Determine the [X, Y] coordinate at the center of the cell enclosing the given text.  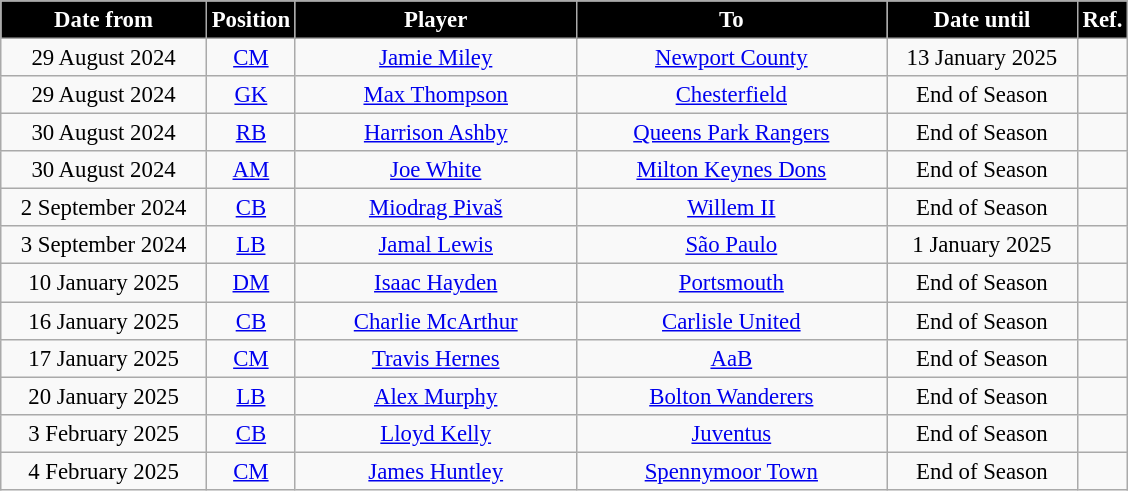
AaB [732, 358]
Date from [104, 20]
4 February 2025 [104, 471]
AM [250, 170]
2 September 2024 [104, 208]
Miodrag Pivaš [436, 208]
16 January 2025 [104, 321]
Jamal Lewis [436, 245]
1 January 2025 [982, 245]
Player [436, 20]
RB [250, 133]
Joe White [436, 170]
Position [250, 20]
Carlisle United [732, 321]
Date until [982, 20]
Newport County [732, 58]
Bolton Wanderers [732, 396]
Travis Hernes [436, 358]
Jamie Miley [436, 58]
17 January 2025 [104, 358]
Milton Keynes Dons [732, 170]
GK [250, 95]
13 January 2025 [982, 58]
Max Thompson [436, 95]
Lloyd Kelly [436, 433]
20 January 2025 [104, 396]
Ref. [1102, 20]
Juventus [732, 433]
Willem II [732, 208]
To [732, 20]
Charlie McArthur [436, 321]
Queens Park Rangers [732, 133]
James Huntley [436, 471]
DM [250, 283]
3 September 2024 [104, 245]
Alex Murphy [436, 396]
Harrison Ashby [436, 133]
Chesterfield [732, 95]
Isaac Hayden [436, 283]
São Paulo [732, 245]
10 January 2025 [104, 283]
Spennymoor Town [732, 471]
3 February 2025 [104, 433]
Portsmouth [732, 283]
